Return the (X, Y) coordinate for the center point of the cell that contains the specified text.  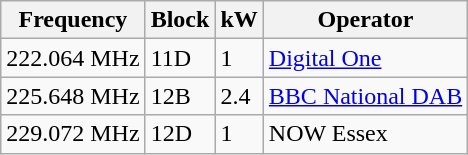
229.072 MHz (73, 134)
2.4 (239, 96)
Operator (365, 20)
11D (180, 58)
12B (180, 96)
222.064 MHz (73, 58)
12D (180, 134)
Digital One (365, 58)
225.648 MHz (73, 96)
NOW Essex (365, 134)
Block (180, 20)
kW (239, 20)
Frequency (73, 20)
BBC National DAB (365, 96)
